Output the (X, Y) coordinate of the center of the cell containing the given text.  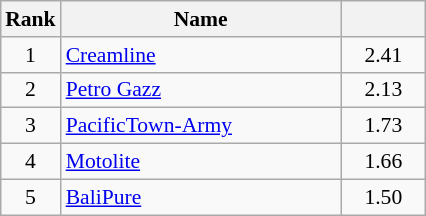
Petro Gazz (201, 90)
Creamline (201, 54)
PacificTown-Army (201, 126)
Rank (30, 19)
BaliPure (201, 197)
1.73 (384, 126)
2 (30, 90)
Motolite (201, 161)
Name (201, 19)
1.50 (384, 197)
1.66 (384, 161)
1 (30, 54)
2.41 (384, 54)
2.13 (384, 90)
5 (30, 197)
3 (30, 126)
4 (30, 161)
